Identify which cell holds the provided text, then report its [X, Y] central coordinate. 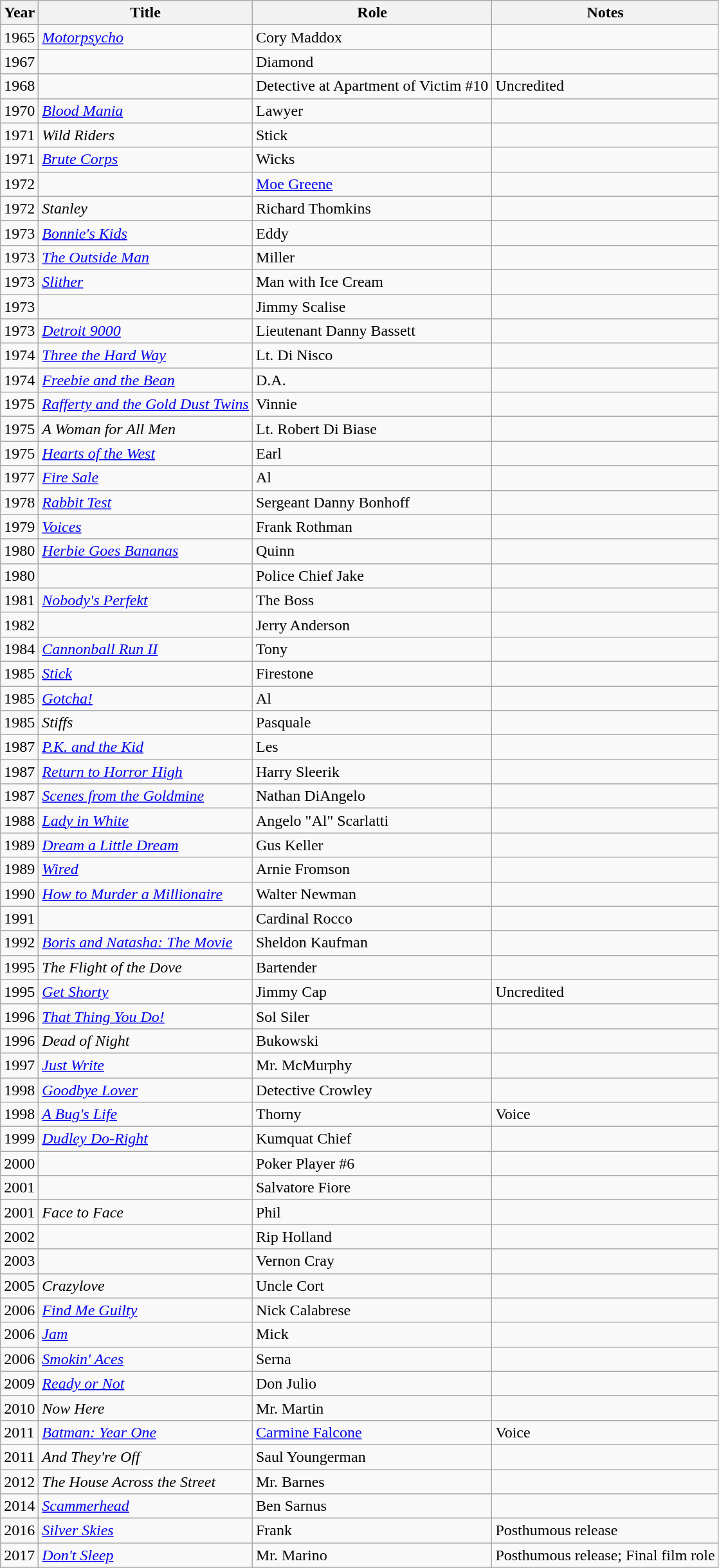
Batman: Year One [145, 1432]
Jimmy Cap [372, 992]
Mr. Barnes [372, 1481]
1968 [19, 86]
Motorpsycho [145, 37]
Scammerhead [145, 1506]
2010 [19, 1408]
1965 [19, 37]
1992 [19, 943]
Vernon Cray [372, 1261]
Nick Calabrese [372, 1310]
Poker Player #6 [372, 1163]
Wicks [372, 160]
Crazylove [145, 1286]
Hearts of the West [145, 453]
Three the Hard Way [145, 356]
How to Murder a Millionaire [145, 894]
Salvatore Fiore [372, 1188]
1978 [19, 502]
The Outside Man [145, 257]
Bartender [372, 967]
Now Here [145, 1408]
Silver Skies [145, 1531]
Smokin' Aces [145, 1359]
2002 [19, 1237]
1988 [19, 821]
Dudley Do-Right [145, 1139]
Posthumous release; Final film role [605, 1555]
Ready or Not [145, 1383]
Dead of Night [145, 1041]
Quinn [372, 551]
Firestone [372, 673]
Serna [372, 1359]
Bukowski [372, 1041]
Wired [145, 870]
Phil [372, 1212]
Pasquale [372, 723]
2016 [19, 1531]
Wild Riders [145, 135]
Angelo "Al" Scarlatti [372, 821]
Thorny [372, 1115]
D.A. [372, 380]
Harry Sleerik [372, 772]
The House Across the Street [145, 1481]
Nathan DiAngelo [372, 796]
Role [372, 13]
Miller [372, 257]
That Thing You Do! [145, 1016]
Cardinal Rocco [372, 918]
Nobody's Perfekt [145, 600]
Goodbye Lover [145, 1090]
Rip Holland [372, 1237]
Sheldon Kaufman [372, 943]
Scenes from the Goldmine [145, 796]
Eddy [372, 233]
Uncle Cort [372, 1286]
Cannonball Run II [145, 649]
Lawyer [372, 111]
Voices [145, 527]
Frank Rothman [372, 527]
Just Write [145, 1065]
Diamond [372, 62]
1977 [19, 478]
Slither [145, 282]
2000 [19, 1163]
Lt. Robert Di Biase [372, 429]
Boris and Natasha: The Movie [145, 943]
1984 [19, 649]
Sol Siler [372, 1016]
Bonnie's Kids [145, 233]
Jam [145, 1335]
Lt. Di Nisco [372, 356]
Stiffs [145, 723]
Rafferty and the Gold Dust Twins [145, 405]
Stanley [145, 208]
Herbie Goes Bananas [145, 551]
2005 [19, 1286]
Carmine Falcone [372, 1432]
A Bug's Life [145, 1115]
Earl [372, 453]
Detective Crowley [372, 1090]
Les [372, 747]
Rabbit Test [145, 502]
1999 [19, 1139]
Mr. Marino [372, 1555]
The Boss [372, 600]
2012 [19, 1481]
1981 [19, 600]
Brute Corps [145, 160]
Mr. Martin [372, 1408]
Return to Horror High [145, 772]
Lady in White [145, 821]
1991 [19, 918]
1982 [19, 624]
Sergeant Danny Bonhoff [372, 502]
P.K. and the Kid [145, 747]
Gus Keller [372, 845]
Moe Greene [372, 184]
A Woman for All Men [145, 429]
1967 [19, 62]
The Flight of the Dove [145, 967]
Freebie and the Bean [145, 380]
Fire Sale [145, 478]
Police Chief Jake [372, 576]
Find Me Guilty [145, 1310]
Don't Sleep [145, 1555]
Mr. McMurphy [372, 1065]
Arnie Fromson [372, 870]
Saul Youngerman [372, 1457]
Man with Ice Cream [372, 282]
Mick [372, 1335]
Blood Mania [145, 111]
2003 [19, 1261]
Year [19, 13]
Kumquat Chief [372, 1139]
Detroit 9000 [145, 331]
And They're Off [145, 1457]
Get Shorty [145, 992]
Lieutenant Danny Bassett [372, 331]
Posthumous release [605, 1531]
2014 [19, 1506]
Richard Thomkins [372, 208]
Vinnie [372, 405]
Dream a Little Dream [145, 845]
2017 [19, 1555]
Gotcha! [145, 698]
1990 [19, 894]
Ben Sarnus [372, 1506]
Don Julio [372, 1383]
Notes [605, 13]
Jerry Anderson [372, 624]
Tony [372, 649]
Walter Newman [372, 894]
Title [145, 13]
Detective at Apartment of Victim #10 [372, 86]
1979 [19, 527]
Frank [372, 1531]
Cory Maddox [372, 37]
Jimmy Scalise [372, 307]
Face to Face [145, 1212]
1970 [19, 111]
2009 [19, 1383]
1997 [19, 1065]
